Capture the cell that displays the provided text and extract its (x, y) central coordinate. 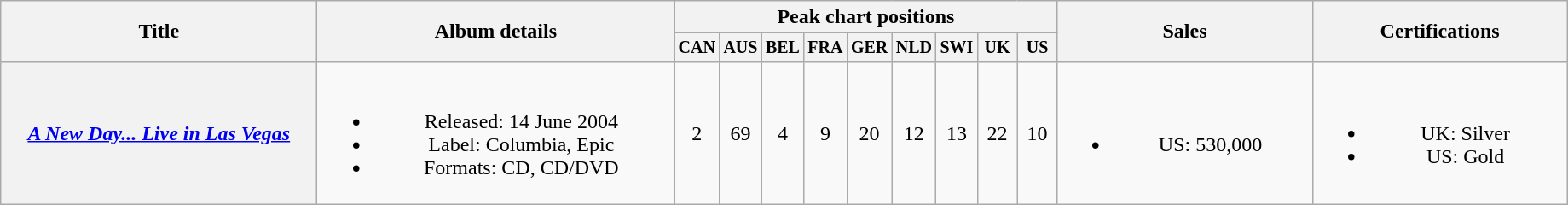
Album details (496, 32)
Certifications (1439, 32)
UK (998, 48)
2 (697, 133)
FRA (825, 48)
Peak chart positions (866, 17)
AUS (740, 48)
13 (957, 133)
69 (740, 133)
NLD (914, 48)
BEL (783, 48)
CAN (697, 48)
GER (870, 48)
12 (914, 133)
A New Day... Live in Las Vegas (159, 133)
Sales (1185, 32)
9 (825, 133)
10 (1037, 133)
20 (870, 133)
US: 530,000 (1185, 133)
4 (783, 133)
SWI (957, 48)
22 (998, 133)
US (1037, 48)
Title (159, 32)
Released: 14 June 2004Label: Columbia, EpicFormats: CD, CD/DVD (496, 133)
UK: SilverUS: Gold (1439, 133)
